Extract the (x, y) coordinate from the center of the cell holding the provided text.  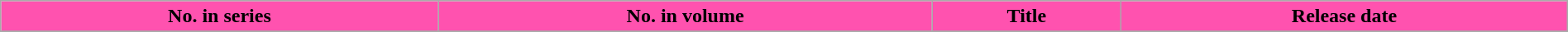
No. in series (220, 16)
No. in volume (685, 16)
Title (1027, 16)
Release date (1345, 16)
